For the text-containing cell, return its midpoint in [x, y] coordinate format. 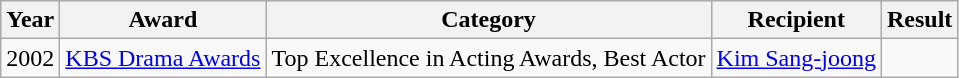
Category [488, 20]
Year [30, 20]
Recipient [796, 20]
Kim Sang-joong [796, 58]
2002 [30, 58]
Result [919, 20]
KBS Drama Awards [163, 58]
Award [163, 20]
Top Excellence in Acting Awards, Best Actor [488, 58]
